Identify which cell holds the provided text, then report its [X, Y] central coordinate. 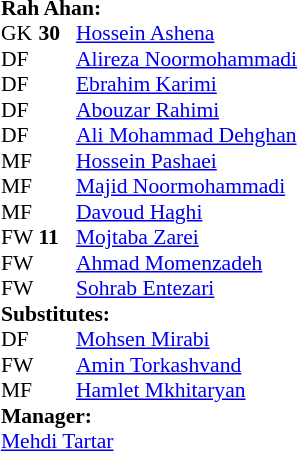
Ali Mohammad Dehghan [186, 135]
Mojtaba Zarei [186, 237]
Mohsen Mirabi [186, 339]
Davoud Haghi [186, 212]
Hossein Pashaei [186, 161]
30 [57, 33]
GK [20, 33]
Amin Torkashvand [186, 365]
Hamlet Mkhitaryan [186, 391]
Majid Noormohammadi [186, 187]
Manager: [149, 416]
Ahmad Momenzadeh [186, 263]
Alireza Noormohammadi [186, 59]
Substitutes: [149, 314]
11 [57, 237]
Ebrahim Karimi [186, 85]
Sohrab Entezari [186, 289]
Hossein Ashena [186, 33]
Abouzar Rahimi [186, 110]
